Pinpoint the cell where the given text exists, returning its [x, y] midpoint coordinate. 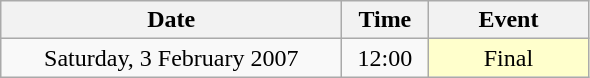
Event [508, 20]
Final [508, 58]
Saturday, 3 February 2007 [172, 58]
12:00 [385, 58]
Time [385, 20]
Date [172, 20]
